Output the (x, y) coordinate of the center of the cell containing the given text.  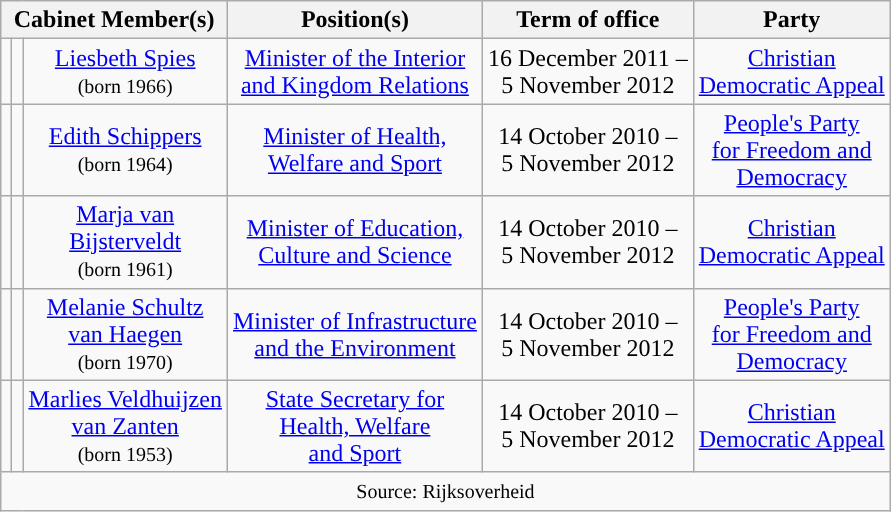
Party (792, 20)
Marlies Veldhuijzen van Zanten (born 1953) (126, 426)
16 December 2011 – 5 November 2012 (588, 72)
Cabinet Member(s) (114, 20)
Minister of Infrastructure and the Environment (354, 334)
Melanie Schultz van Haegen (born 1970) (126, 334)
Minister of Education, Culture and Science (354, 242)
Edith Schippers (born 1964) (126, 150)
Minister of the Interior and Kingdom Relations (354, 72)
Minister of Health, Welfare and Sport (354, 150)
State Secretary for Health, Welfare and Sport (354, 426)
Term of office (588, 20)
Source: Rijksoverheid (446, 491)
Position(s) (354, 20)
Marja van Bijsterveldt (born 1961) (126, 242)
Liesbeth Spies (born 1966) (126, 72)
